Return [X, Y] of the center of cell containing provided text 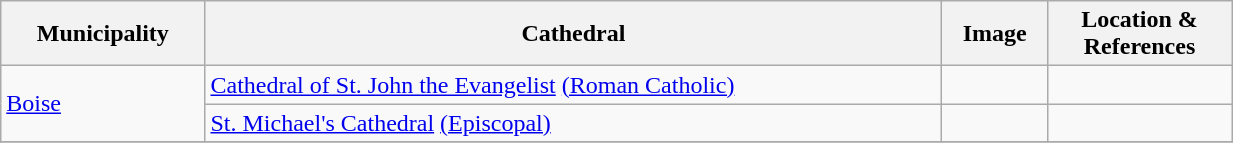
Location & References [1139, 34]
Cathedral [574, 34]
Image [995, 34]
St. Michael's Cathedral (Episcopal) [574, 123]
Boise [103, 104]
Municipality [103, 34]
Cathedral of St. John the Evangelist (Roman Catholic) [574, 85]
